Detect which cell encompasses the target text, then output its (x, y) center coordinate. 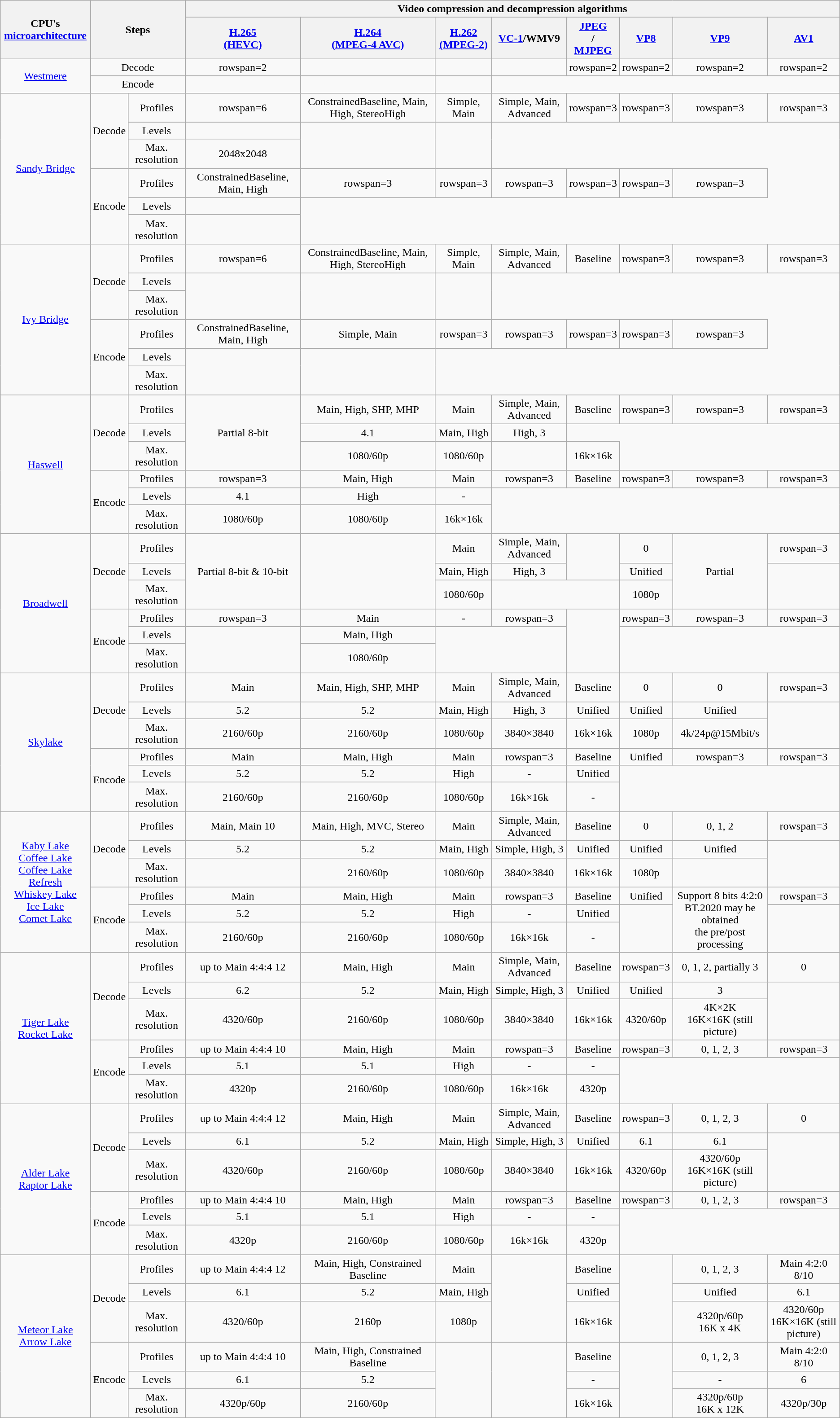
4320p/60p (243, 1403)
4K×2K16K×16K (still picture) (720, 1019)
Kaby LakeCoffee LakeCoffee Lake RefreshWhiskey LakeIce LakeComet Lake (46, 882)
Alder LakeRaptor Lake (46, 1179)
H.262(MPEG-2) (464, 38)
4320p/60p16K x 4K (720, 1321)
Skylake (46, 742)
H.264(MPEG-4 AVC) (368, 38)
Steps (137, 30)
2048x2048 (243, 154)
VC-1/WMV9 (529, 38)
2160p (368, 1321)
JPEG/MJPEG (593, 38)
4320p/60p16K x 12K (720, 1403)
Partial 8-bit & 10-bit (243, 571)
Sandy Bridge (46, 168)
H.265(HEVC) (243, 38)
Meteor LakeArrow Lake (46, 1336)
Westmere (46, 76)
Main, High, MVC, Stereo (368, 826)
3 (720, 990)
Support 8 bits 4:2:0BT.2020 may be obtainedthe pre/post processing (720, 920)
Haswell (46, 464)
4320p/30p (804, 1403)
VP9 (720, 38)
AV1 (804, 38)
Video compression and decompression algorithms (512, 9)
6 (804, 1380)
Ivy Bridge (46, 319)
Main, Main 10 (243, 826)
6.2 (243, 990)
0, 1, 2 (720, 826)
Broadwell (46, 603)
4k/24p@15Mbit/s (720, 733)
0, 1, 2, partially 3 (720, 967)
CPU'smicroarchitecture (46, 30)
VP8 (646, 38)
Partial 8-bit (243, 433)
Partial (720, 571)
Tiger LakeRocket Lake (46, 1028)
